Determine the [X, Y] coordinate at the center of the cell enclosing the given text.  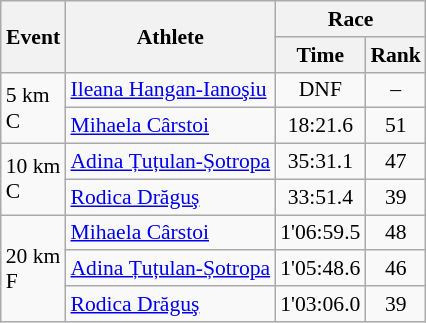
5 km C [34, 108]
20 km F [34, 268]
33:51.4 [320, 197]
Athlete [170, 36]
Rank [396, 55]
51 [396, 126]
Event [34, 36]
47 [396, 162]
Time [320, 55]
1'06:59.5 [320, 233]
35:31.1 [320, 162]
– [396, 90]
48 [396, 233]
46 [396, 269]
10 km C [34, 180]
Ileana Hangan-Ianoşiu [170, 90]
1'05:48.6 [320, 269]
DNF [320, 90]
1'03:06.0 [320, 304]
Race [350, 19]
18:21.6 [320, 126]
